Detect which cell encompasses the target text, then output its (X, Y) center coordinate. 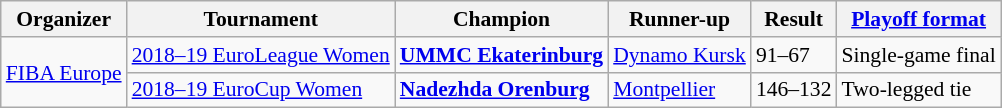
Dynamo Kursk (680, 55)
2018–19 EuroLeague Women (261, 55)
2018–19 EuroCup Women (261, 90)
UMMC Ekaterinburg (502, 55)
Champion (502, 19)
Single-game final (919, 55)
Organizer (64, 19)
Runner-up (680, 19)
91–67 (794, 55)
Two-legged tie (919, 90)
Nadezhda Orenburg (502, 90)
Montpellier (680, 90)
Tournament (261, 19)
146–132 (794, 90)
Playoff format (919, 19)
FIBA Europe (64, 72)
Result (794, 19)
